Locate the cell with the specified text and output its (X, Y) center coordinate. 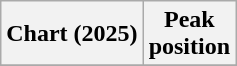
Peakposition (189, 34)
Chart (2025) (72, 34)
